Extract the (X, Y) coordinate from the center of the cell holding the provided text.  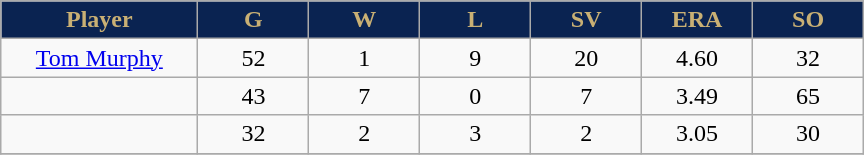
W (364, 20)
20 (586, 58)
3 (476, 134)
0 (476, 96)
SO (808, 20)
43 (254, 96)
4.60 (698, 58)
SV (586, 20)
L (476, 20)
52 (254, 58)
1 (364, 58)
Player (100, 20)
30 (808, 134)
3.05 (698, 134)
3.49 (698, 96)
Tom Murphy (100, 58)
65 (808, 96)
ERA (698, 20)
9 (476, 58)
G (254, 20)
